Return the [x, y] coordinate for the center point of the cell that contains the specified text.  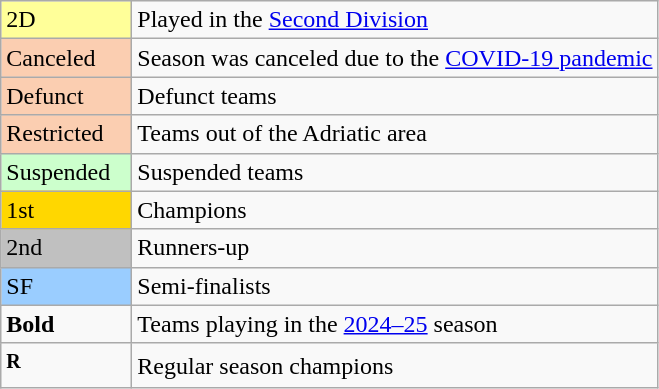
Defunct teams [395, 96]
Bold [66, 324]
Restricted [66, 134]
Teams playing in the 2024–25 season [395, 324]
1st [66, 210]
Canceled [66, 58]
Suspended [66, 172]
Played in the Second Division [395, 20]
SF [66, 286]
2nd [66, 248]
2D [66, 20]
Regular season champions [395, 366]
Suspended teams [395, 172]
Season was canceled due to the COVID-19 pandemic [395, 58]
Defunct [66, 96]
Champions [395, 210]
Runners-up [395, 248]
Teams out of the Adriatic area [395, 134]
Semi-finalists [395, 286]
R [66, 366]
